Detect which cell encompasses the target text, then output its (X, Y) center coordinate. 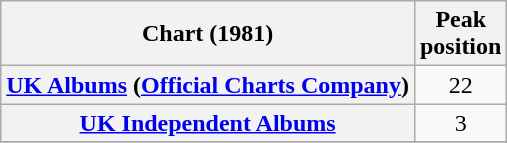
Chart (1981) (208, 34)
Peakposition (460, 34)
3 (460, 123)
22 (460, 85)
UK Albums (Official Charts Company) (208, 85)
UK Independent Albums (208, 123)
